Find where the given text appears and provide that cell's center as (x, y) coordinate. 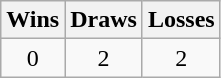
Draws (104, 20)
0 (33, 58)
Wins (33, 20)
Losses (181, 20)
